Determine the [x, y] coordinate at the center of the cell enclosing the given text.  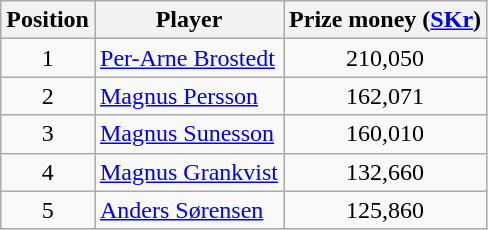
125,860 [386, 210]
Player [188, 20]
Prize money (SKr) [386, 20]
5 [48, 210]
132,660 [386, 172]
3 [48, 134]
210,050 [386, 58]
Position [48, 20]
1 [48, 58]
Magnus Grankvist [188, 172]
Magnus Sunesson [188, 134]
Magnus Persson [188, 96]
160,010 [386, 134]
4 [48, 172]
Per-Arne Brostedt [188, 58]
2 [48, 96]
162,071 [386, 96]
Anders Sørensen [188, 210]
